Search for the cell housing the specified text and yield its (X, Y) center coordinate. 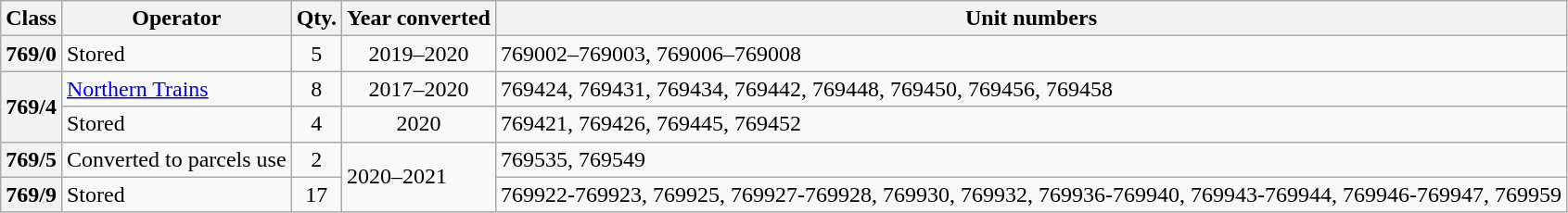
17 (316, 194)
8 (316, 89)
Operator (176, 19)
769/4 (32, 106)
2020 (419, 124)
Unit numbers (1031, 19)
Converted to parcels use (176, 159)
769424, 769431, 769434, 769442, 769448, 769450, 769456, 769458 (1031, 89)
4 (316, 124)
Class (32, 19)
2017–2020 (419, 89)
769535, 769549 (1031, 159)
769922-769923, 769925, 769927-769928, 769930, 769932, 769936-769940, 769943-769944, 769946-769947, 769959 (1031, 194)
Qty. (316, 19)
2019–2020 (419, 54)
2 (316, 159)
769/5 (32, 159)
769/9 (32, 194)
769002–769003, 769006–769008 (1031, 54)
5 (316, 54)
Year converted (419, 19)
2020–2021 (419, 177)
769421, 769426, 769445, 769452 (1031, 124)
Northern Trains (176, 89)
769/0 (32, 54)
